Find where the given text appears and provide that cell's center as (X, Y) coordinate. 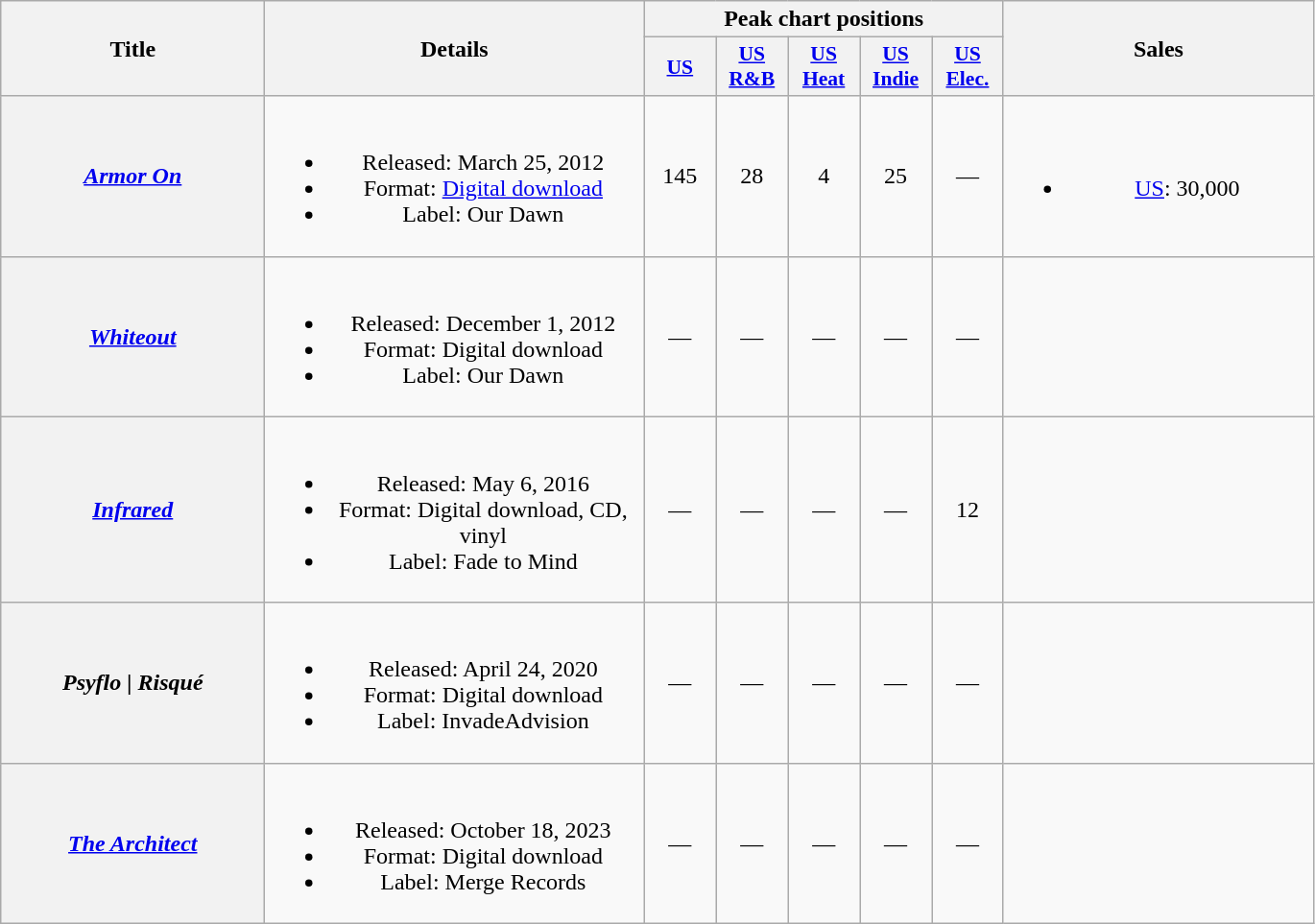
USIndie (897, 67)
The Architect (132, 842)
Released: April 24, 2020Format: Digital downloadLabel: InvadeAdvision (455, 683)
Peak chart positions (824, 19)
12 (968, 509)
US: 30,000 (1158, 177)
Psyflo | Risqué (132, 683)
USHeat (824, 67)
USElec. (968, 67)
Released: December 1, 2012Format: Digital downloadLabel: Our Dawn (455, 336)
Released: October 18, 2023Format: Digital downloadLabel: Merge Records (455, 842)
28 (753, 177)
Whiteout (132, 336)
Armor On (132, 177)
Released: May 6, 2016Format: Digital download, CD, vinylLabel: Fade to Mind (455, 509)
Infrared (132, 509)
US (680, 67)
Released: March 25, 2012Format: Digital downloadLabel: Our Dawn (455, 177)
4 (824, 177)
USR&B (753, 67)
145 (680, 177)
Details (455, 48)
Sales (1158, 48)
25 (897, 177)
Title (132, 48)
